Output the [x, y] coordinate of the center of the cell containing the given text.  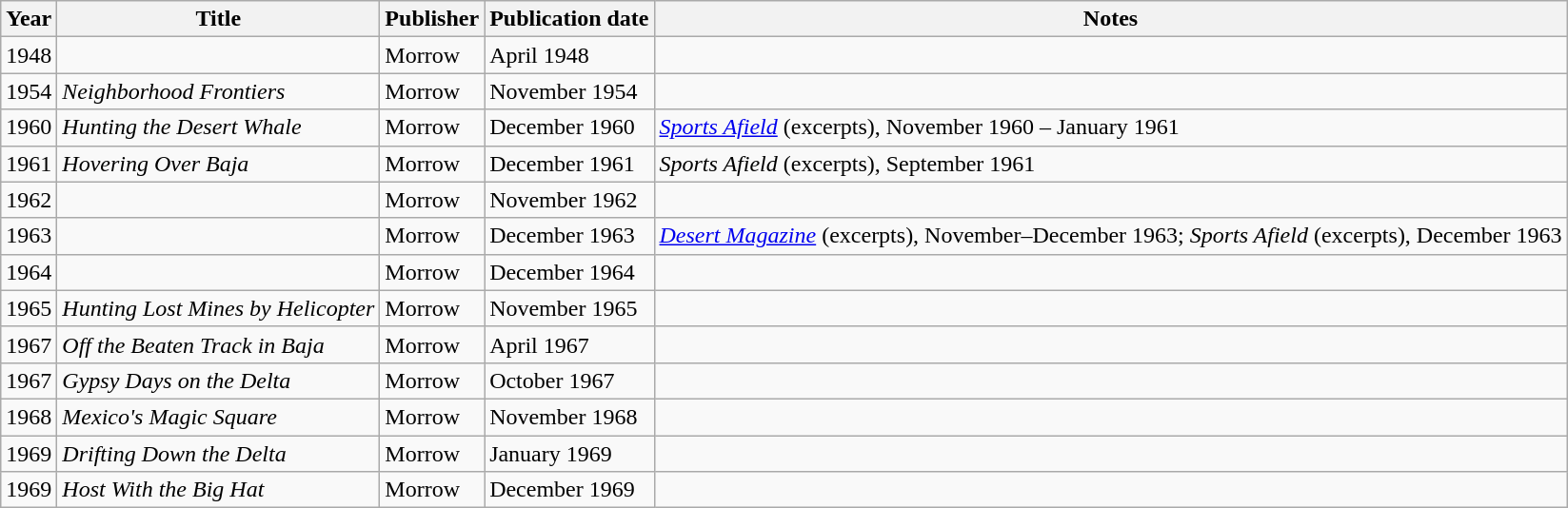
1954 [29, 91]
Sports Afield (excerpts), September 1961 [1110, 164]
Desert Magazine (excerpts), November–December 1963; Sports Afield (excerpts), December 1963 [1110, 236]
December 1964 [569, 272]
April 1948 [569, 55]
Hunting Lost Mines by Helicopter [219, 308]
Notes [1110, 19]
January 1969 [569, 454]
November 1968 [569, 417]
Publication date [569, 19]
Year [29, 19]
1964 [29, 272]
1963 [29, 236]
December 1960 [569, 127]
Title [219, 19]
November 1962 [569, 200]
November 1954 [569, 91]
Off the Beaten Track in Baja [219, 344]
December 1961 [569, 164]
Host With the Big Hat [219, 490]
November 1965 [569, 308]
October 1967 [569, 381]
1961 [29, 164]
April 1967 [569, 344]
December 1969 [569, 490]
December 1963 [569, 236]
Neighborhood Frontiers [219, 91]
Hunting the Desert Whale [219, 127]
Gypsy Days on the Delta [219, 381]
1965 [29, 308]
Mexico's Magic Square [219, 417]
1962 [29, 200]
Publisher [432, 19]
Hovering Over Baja [219, 164]
Drifting Down the Delta [219, 454]
Sports Afield (excerpts), November 1960 – January 1961 [1110, 127]
1948 [29, 55]
1960 [29, 127]
1968 [29, 417]
